Extract the [X, Y] coordinate from the center of the cell holding the provided text.  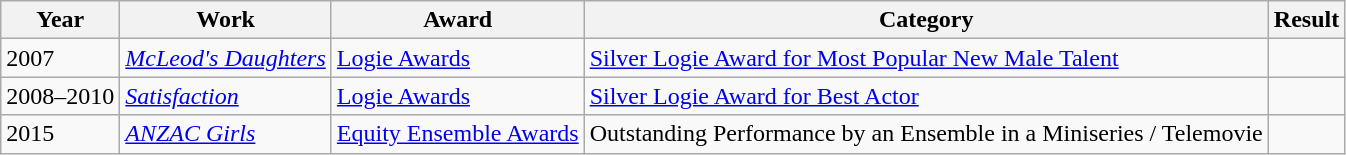
Category [926, 20]
Silver Logie Award for Most Popular New Male Talent [926, 58]
Equity Ensemble Awards [458, 134]
Silver Logie Award for Best Actor [926, 96]
Outstanding Performance by an Ensemble in a Miniseries / Telemovie [926, 134]
2008–2010 [60, 96]
Year [60, 20]
Award [458, 20]
Work [226, 20]
Result [1306, 20]
ANZAC Girls [226, 134]
McLeod's Daughters [226, 58]
Satisfaction [226, 96]
2015 [60, 134]
2007 [60, 58]
